Scan for the cell matching the given text and deliver its (X, Y) coordinate at center. 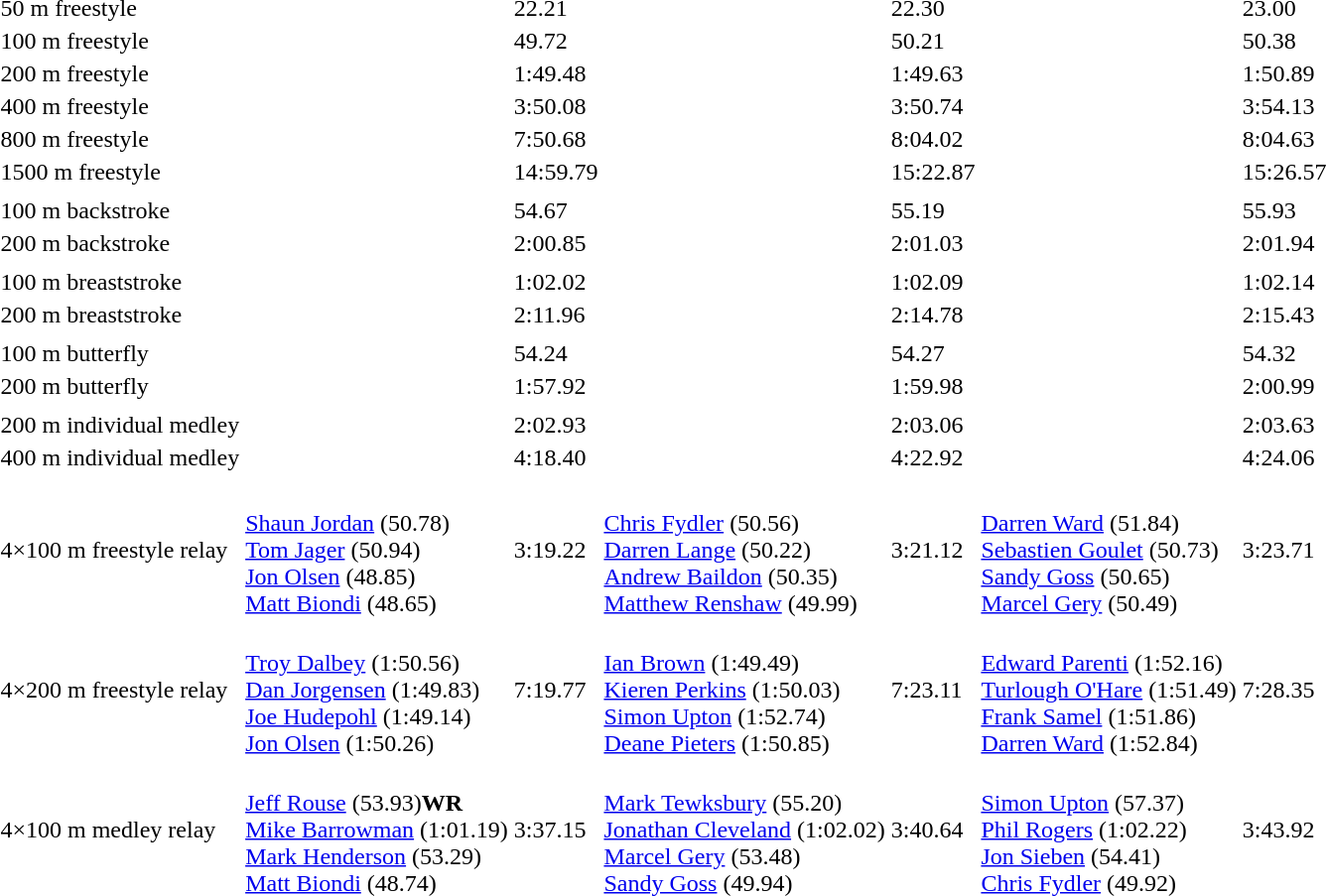
7:50.68 (556, 139)
3:21.12 (933, 550)
50.21 (933, 41)
2:01.03 (933, 243)
1:02.09 (933, 282)
55.19 (933, 210)
2:02.93 (556, 425)
54.27 (933, 353)
4:18.40 (556, 457)
4:22.92 (933, 457)
2:14.78 (933, 315)
49.72 (556, 41)
3:19.22 (556, 550)
1:57.92 (556, 386)
1:02.02 (556, 282)
7:19.77 (556, 690)
8:04.02 (933, 139)
1:49.63 (933, 73)
Troy Dalbey (1:50.56)Dan Jorgensen (1:49.83)Joe Hudepohl (1:49.14)Jon Olsen (1:50.26) (377, 690)
54.24 (556, 353)
3:50.08 (556, 106)
2:11.96 (556, 315)
15:22.87 (933, 172)
2:00.85 (556, 243)
14:59.79 (556, 172)
Ian Brown (1:49.49)Kieren Perkins (1:50.03)Simon Upton (1:52.74)Deane Pieters (1:50.85) (744, 690)
Edward Parenti (1:52.16)Turlough O'Hare (1:51.49)Frank Samel (1:51.86)Darren Ward (1:52.84) (1109, 690)
1:49.48 (556, 73)
7:23.11 (933, 690)
Chris Fydler (50.56)Darren Lange (50.22)Andrew Baildon (50.35)Matthew Renshaw (49.99) (744, 550)
54.67 (556, 210)
Shaun Jordan (50.78)Tom Jager (50.94)Jon Olsen (48.85)Matt Biondi (48.65) (377, 550)
Darren Ward (51.84)Sebastien Goulet (50.73)Sandy Goss (50.65)Marcel Gery (50.49) (1109, 550)
1:59.98 (933, 386)
3:50.74 (933, 106)
2:03.06 (933, 425)
